Provide the (x, y) coordinate of the cell's center where the given text is located.  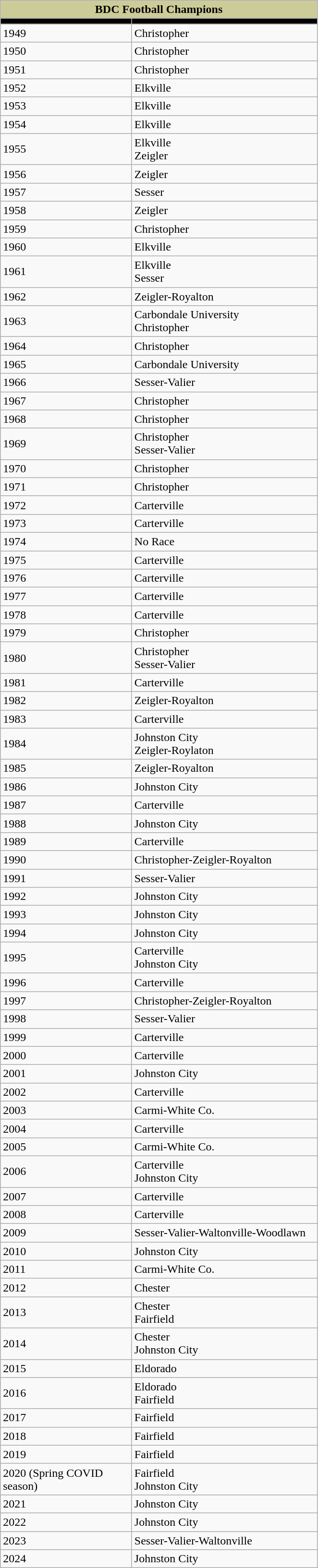
1964 (66, 346)
Carbondale University (224, 364)
2018 (66, 1436)
1969 (66, 443)
1994 (66, 933)
1963 (66, 322)
1987 (66, 805)
1957 (66, 192)
1971 (66, 487)
2009 (66, 1233)
Sesser-Valier-Waltonville-Woodlawn (224, 1233)
2008 (66, 1215)
2004 (66, 1128)
1982 (66, 701)
2022 (66, 1522)
1956 (66, 174)
1992 (66, 897)
1951 (66, 70)
Elkville Zeigler (224, 149)
1970 (66, 468)
1996 (66, 982)
1954 (66, 124)
1955 (66, 149)
2012 (66, 1288)
2023 (66, 1540)
1995 (66, 958)
1958 (66, 210)
1999 (66, 1037)
Fairfield Johnston City (224, 1479)
1980 (66, 658)
2005 (66, 1147)
1985 (66, 768)
1997 (66, 1001)
2014 (66, 1344)
1968 (66, 419)
2011 (66, 1269)
Carbondale University Christopher (224, 322)
2010 (66, 1251)
1993 (66, 915)
1984 (66, 744)
1983 (66, 719)
1991 (66, 878)
2019 (66, 1454)
2006 (66, 1171)
2016 (66, 1393)
1988 (66, 823)
1979 (66, 633)
Johnston City Zeigler-Roylaton (224, 744)
1965 (66, 364)
1989 (66, 841)
2013 (66, 1312)
Chester (224, 1288)
2020 (Spring COVID season) (66, 1479)
2021 (66, 1504)
1961 (66, 272)
1990 (66, 860)
Eldorado Fairfield (224, 1393)
1975 (66, 560)
2001 (66, 1074)
1960 (66, 247)
1981 (66, 682)
1973 (66, 523)
Sesser-Valier-Waltonville (224, 1540)
1974 (66, 541)
1952 (66, 88)
2015 (66, 1368)
2024 (66, 1559)
2002 (66, 1092)
1966 (66, 383)
1972 (66, 505)
1998 (66, 1019)
Sesser (224, 192)
1978 (66, 615)
2003 (66, 1110)
1962 (66, 297)
2000 (66, 1055)
Chester Johnston City (224, 1344)
1950 (66, 51)
1986 (66, 787)
1976 (66, 578)
1949 (66, 33)
BDC Football Champions (159, 10)
1967 (66, 401)
Eldorado (224, 1368)
1977 (66, 597)
2007 (66, 1197)
2017 (66, 1418)
Chester Fairfield (224, 1312)
1953 (66, 106)
1959 (66, 229)
No Race (224, 541)
Elkville Sesser (224, 272)
